Identify which cell holds the provided text, then report its (x, y) central coordinate. 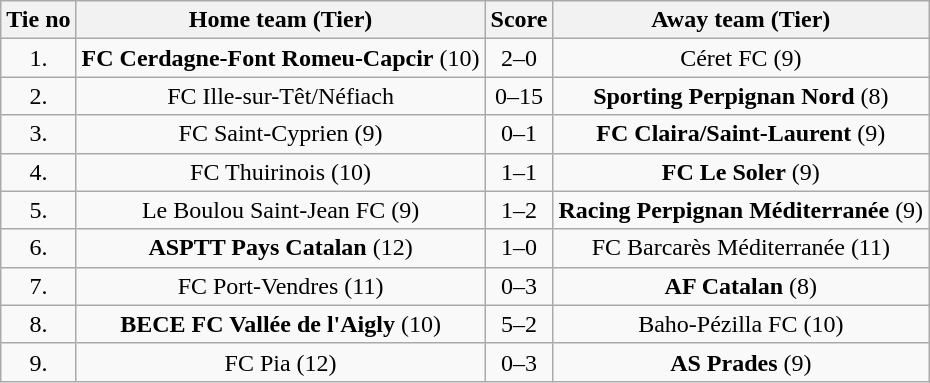
2–0 (519, 58)
BECE FC Vallée de l'Aigly (10) (280, 324)
FC Barcarès Méditerranée (11) (741, 248)
Racing Perpignan Méditerranée (9) (741, 210)
Le Boulou Saint-Jean FC (9) (280, 210)
AF Catalan (8) (741, 286)
1–1 (519, 172)
Away team (Tier) (741, 20)
9. (38, 362)
FC Pia (12) (280, 362)
8. (38, 324)
Sporting Perpignan Nord (8) (741, 96)
1–0 (519, 248)
1. (38, 58)
FC Cerdagne-Font Romeu-Capcir (10) (280, 58)
FC Ille-sur-Têt/Néfiach (280, 96)
Score (519, 20)
5–2 (519, 324)
FC Saint-Cyprien (9) (280, 134)
7. (38, 286)
FC Port-Vendres (11) (280, 286)
FC Le Soler (9) (741, 172)
Home team (Tier) (280, 20)
0–15 (519, 96)
2. (38, 96)
AS Prades (9) (741, 362)
Baho-Pézilla FC (10) (741, 324)
6. (38, 248)
1–2 (519, 210)
4. (38, 172)
Céret FC (9) (741, 58)
ASPTT Pays Catalan (12) (280, 248)
FC Thuirinois (10) (280, 172)
FC Claira/Saint-Laurent (9) (741, 134)
5. (38, 210)
0–1 (519, 134)
3. (38, 134)
Tie no (38, 20)
